For the text-containing cell, return its midpoint in (X, Y) coordinate format. 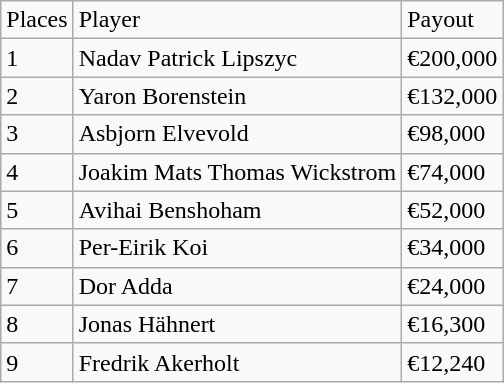
Fredrik Akerholt (238, 362)
Places (37, 20)
Dor Adda (238, 286)
4 (37, 172)
5 (37, 210)
€12,240 (452, 362)
Avihai Benshoham (238, 210)
€132,000 (452, 96)
€98,000 (452, 134)
€24,000 (452, 286)
Player (238, 20)
Nadav Patrick Lipszyc (238, 58)
Jonas Hähnert (238, 324)
1 (37, 58)
Joakim Mats Thomas Wickstrom (238, 172)
7 (37, 286)
€74,000 (452, 172)
Per-Eirik Koi (238, 248)
2 (37, 96)
€200,000 (452, 58)
Yaron Borenstein (238, 96)
8 (37, 324)
6 (37, 248)
€16,300 (452, 324)
9 (37, 362)
€52,000 (452, 210)
Asbjorn Elvevold (238, 134)
3 (37, 134)
€34,000 (452, 248)
Payout (452, 20)
